Search for the cell housing the specified text and yield its (X, Y) center coordinate. 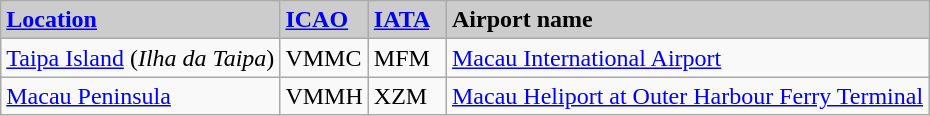
Macau Peninsula (140, 96)
MFM (407, 58)
IATA (407, 20)
VMMH (324, 96)
Location (140, 20)
Airport name (687, 20)
XZM (407, 96)
Macau International Airport (687, 58)
VMMC (324, 58)
Taipa Island (Ilha da Taipa) (140, 58)
Macau Heliport at Outer Harbour Ferry Terminal (687, 96)
ICAO (324, 20)
